Locate the cell with the specified text and output its (x, y) center coordinate. 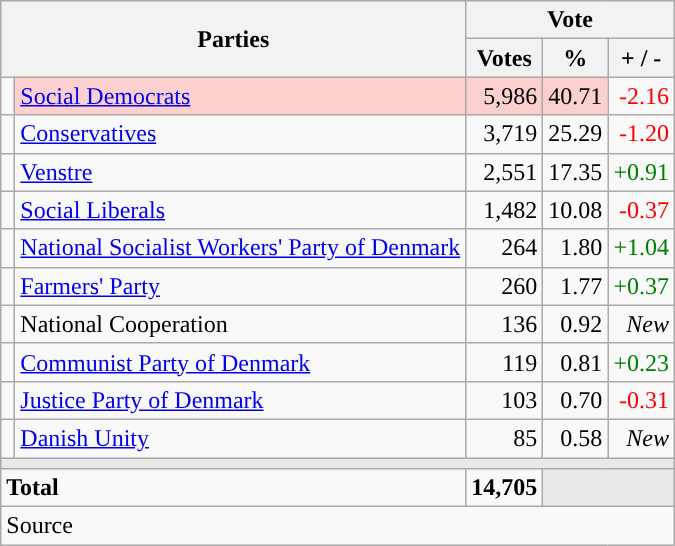
25.29 (576, 134)
Vote (570, 20)
Total (234, 488)
% (576, 58)
0.92 (576, 324)
Justice Party of Denmark (240, 400)
+1.04 (642, 248)
2,551 (504, 172)
264 (504, 248)
Danish Unity (240, 438)
Source (338, 526)
-2.16 (642, 96)
+0.37 (642, 286)
1.77 (576, 286)
260 (504, 286)
Communist Party of Denmark (240, 362)
Social Liberals (240, 210)
40.71 (576, 96)
-1.20 (642, 134)
National Socialist Workers' Party of Denmark (240, 248)
-0.31 (642, 400)
Venstre (240, 172)
14,705 (504, 488)
10.08 (576, 210)
119 (504, 362)
0.58 (576, 438)
0.81 (576, 362)
National Cooperation (240, 324)
Parties (234, 39)
103 (504, 400)
+0.91 (642, 172)
85 (504, 438)
Votes (504, 58)
136 (504, 324)
1,482 (504, 210)
5,986 (504, 96)
Farmers' Party (240, 286)
3,719 (504, 134)
+ / - (642, 58)
+0.23 (642, 362)
Social Democrats (240, 96)
-0.37 (642, 210)
17.35 (576, 172)
0.70 (576, 400)
Conservatives (240, 134)
1.80 (576, 248)
